Extract the (x, y) coordinate from the center of the cell holding the provided text.  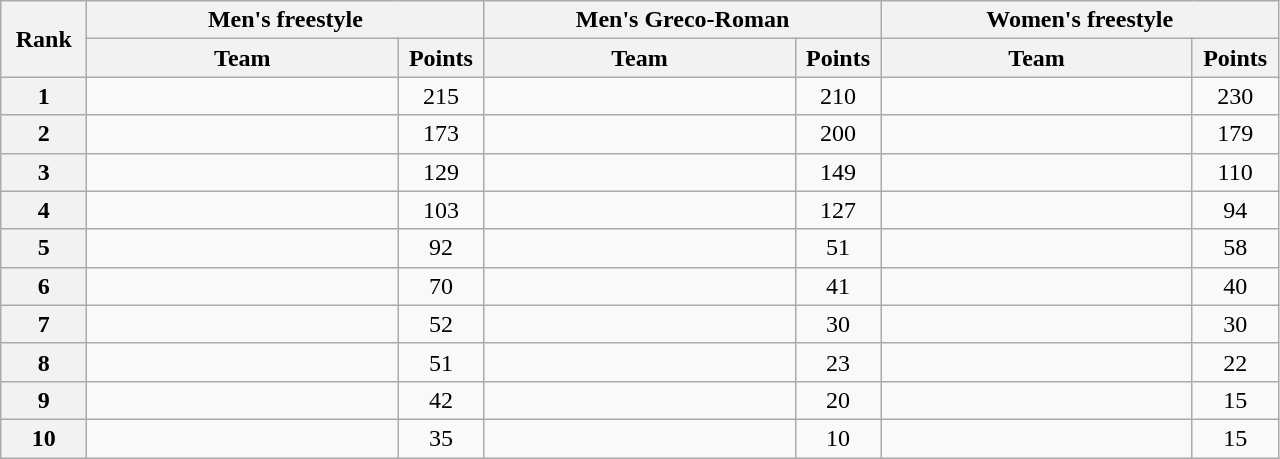
42 (441, 400)
92 (441, 248)
200 (838, 134)
41 (838, 286)
58 (1235, 248)
Men's freestyle (286, 20)
35 (441, 438)
Women's freestyle (1080, 20)
Rank (44, 39)
70 (441, 286)
230 (1235, 96)
179 (1235, 134)
52 (441, 324)
210 (838, 96)
110 (1235, 172)
8 (44, 362)
9 (44, 400)
127 (838, 210)
1 (44, 96)
Men's Greco-Roman (682, 20)
149 (838, 172)
4 (44, 210)
40 (1235, 286)
2 (44, 134)
6 (44, 286)
23 (838, 362)
20 (838, 400)
215 (441, 96)
129 (441, 172)
22 (1235, 362)
3 (44, 172)
103 (441, 210)
173 (441, 134)
5 (44, 248)
7 (44, 324)
94 (1235, 210)
